Capture the cell that displays the provided text and extract its (x, y) central coordinate. 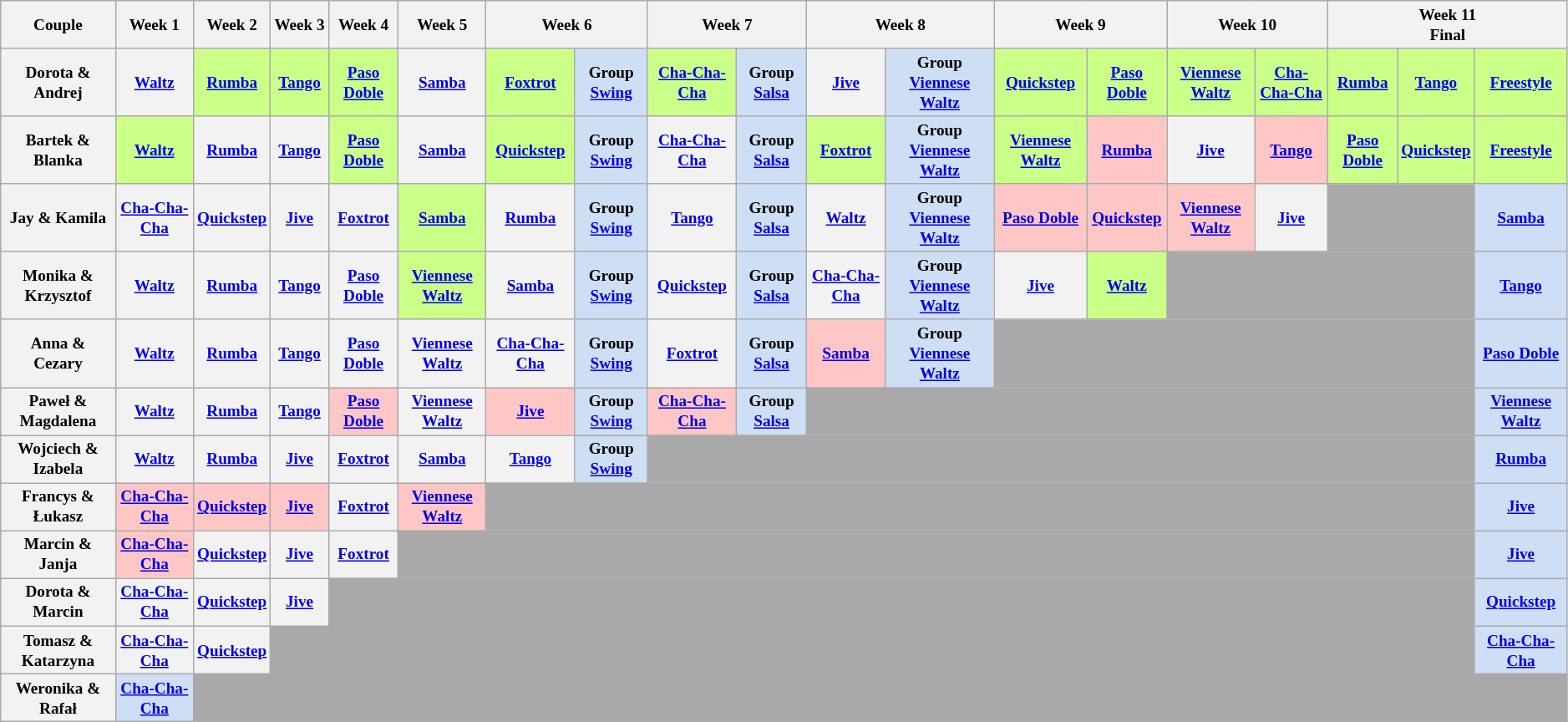
Anna & Cezary (58, 353)
Jay & Kamila (58, 217)
Week 6 (567, 25)
Francys & Łukasz (58, 506)
Week 9 (1081, 25)
Marcin & Janja (58, 555)
Week 5 (443, 25)
Week 4 (363, 25)
Week 8 (901, 25)
Week 10 (1248, 25)
Tomasz & Katarzyna (58, 650)
Week 1 (154, 25)
Week 7 (727, 25)
Weronika & Rafał (58, 697)
Week 11Final (1448, 25)
Wojciech & Izabela (58, 460)
Week 2 (232, 25)
Couple (58, 25)
Paweł & Magdalena (58, 411)
Dorota & Marcin (58, 602)
Bartek & Blanka (58, 150)
Dorota & Andrej (58, 82)
Monika & Krzysztof (58, 286)
Week 3 (299, 25)
